Determine the (X, Y) coordinate at the center of the cell enclosing the given text.  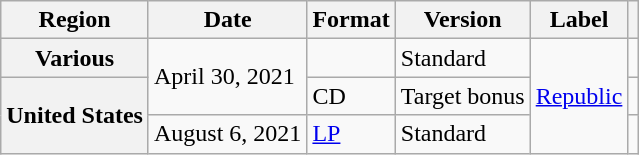
Date (227, 20)
Format (351, 20)
CD (351, 96)
Republic (579, 96)
August 6, 2021 (227, 134)
Various (75, 58)
Target bonus (462, 96)
Label (579, 20)
Region (75, 20)
United States (75, 115)
Version (462, 20)
April 30, 2021 (227, 77)
LP (351, 134)
